Provide the [X, Y] coordinate of the cell's center where the given text is located.  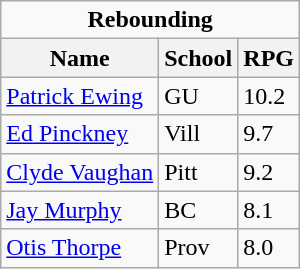
10.2 [269, 96]
Name [80, 58]
8.1 [269, 210]
RPG [269, 58]
Prov [198, 248]
9.2 [269, 172]
BC [198, 210]
Pitt [198, 172]
Patrick Ewing [80, 96]
School [198, 58]
Clyde Vaughan [80, 172]
Vill [198, 134]
Rebounding [150, 20]
Ed Pinckney [80, 134]
GU [198, 96]
9.7 [269, 134]
Otis Thorpe [80, 248]
8.0 [269, 248]
Jay Murphy [80, 210]
